Return the (x, y) coordinate for the center point of the cell that contains the specified text.  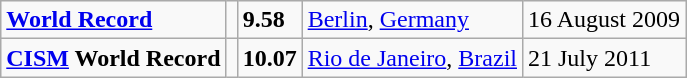
CISM World Record (114, 58)
21 July 2011 (604, 58)
9.58 (270, 20)
World Record (114, 20)
Berlin, Germany (412, 20)
16 August 2009 (604, 20)
10.07 (270, 58)
Rio de Janeiro, Brazil (412, 58)
